Extract the [x, y] coordinate from the center of the cell holding the provided text.  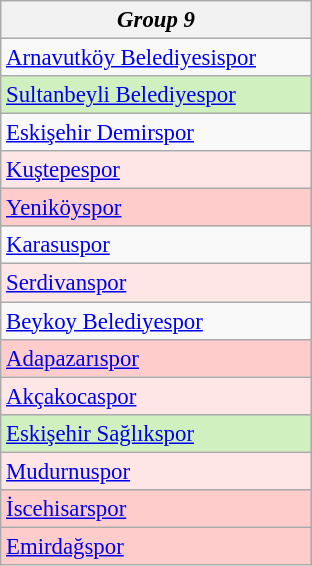
Akçakocaspor [156, 396]
Serdivanspor [156, 283]
Adapazarıspor [156, 358]
Kuştepespor [156, 170]
Emirdağspor [156, 546]
Arnavutköy Belediyesispor [156, 58]
İscehisarspor [156, 509]
Yeniköyspor [156, 208]
Beykoy Belediyespor [156, 321]
Eskişehir Sağlıkspor [156, 433]
Group 9 [156, 20]
Eskişehir Demirspor [156, 133]
Karasuspor [156, 245]
Sultanbeyli Belediyespor [156, 95]
Mudurnuspor [156, 471]
